Find where the given text appears and provide that cell's center as [X, Y] coordinate. 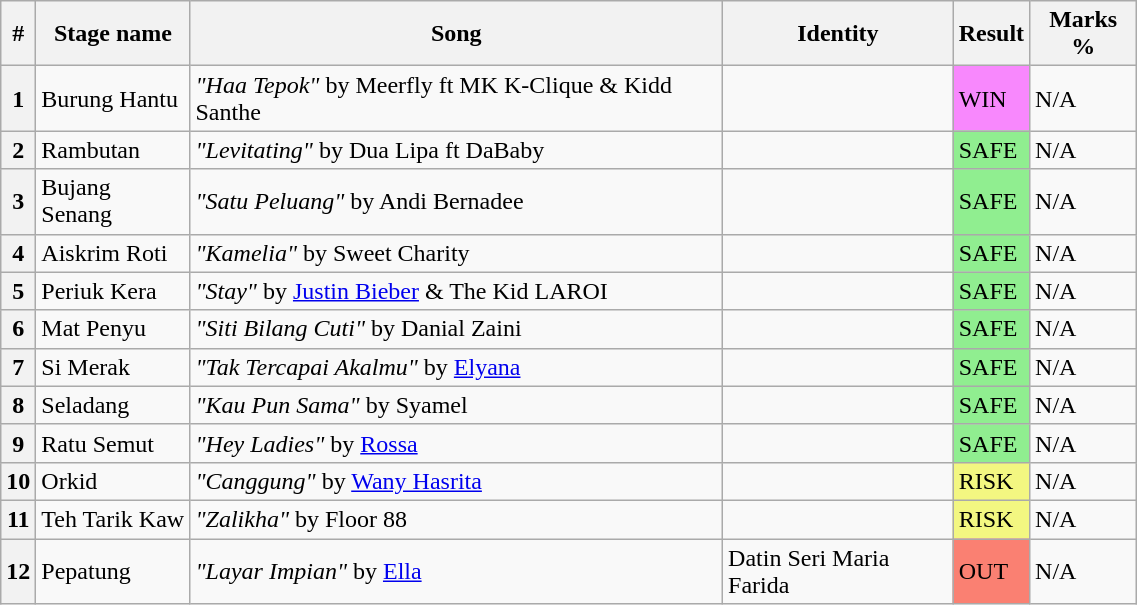
"Canggung" by Wany Hasrita [456, 481]
10 [18, 481]
"Kamelia" by Sweet Charity [456, 253]
"Haa Tepok" by Meerfly ft MK K-Clique & Kidd Santhe [456, 98]
Mat Penyu [113, 329]
Burung Hantu [113, 98]
9 [18, 443]
4 [18, 253]
Datin Seri Maria Farida [838, 570]
Ratu Semut [113, 443]
WIN [991, 98]
3 [18, 202]
Aiskrim Roti [113, 253]
1 [18, 98]
12 [18, 570]
"Hey Ladies" by Rossa [456, 443]
Stage name [113, 34]
7 [18, 367]
Song [456, 34]
"Kau Pun Sama" by Syamel [456, 405]
Bujang Senang [113, 202]
Identity [838, 34]
"Stay" by Justin Bieber & The Kid LAROI [456, 291]
"Siti Bilang Cuti" by Danial Zaini [456, 329]
8 [18, 405]
"Levitating" by Dua Lipa ft DaBaby [456, 150]
2 [18, 150]
OUT [991, 570]
6 [18, 329]
Result [991, 34]
Marks % [1084, 34]
Rambutan [113, 150]
11 [18, 519]
"Tak Tercapai Akalmu" by Elyana [456, 367]
"Layar Impian" by Ella [456, 570]
# [18, 34]
Teh Tarik Kaw [113, 519]
Pepatung [113, 570]
5 [18, 291]
Orkid [113, 481]
Periuk Kera [113, 291]
"Satu Peluang" by Andi Bernadee [456, 202]
Si Merak [113, 367]
"Zalikha" by Floor 88 [456, 519]
Seladang [113, 405]
